Return [x, y] of the center of cell containing provided text 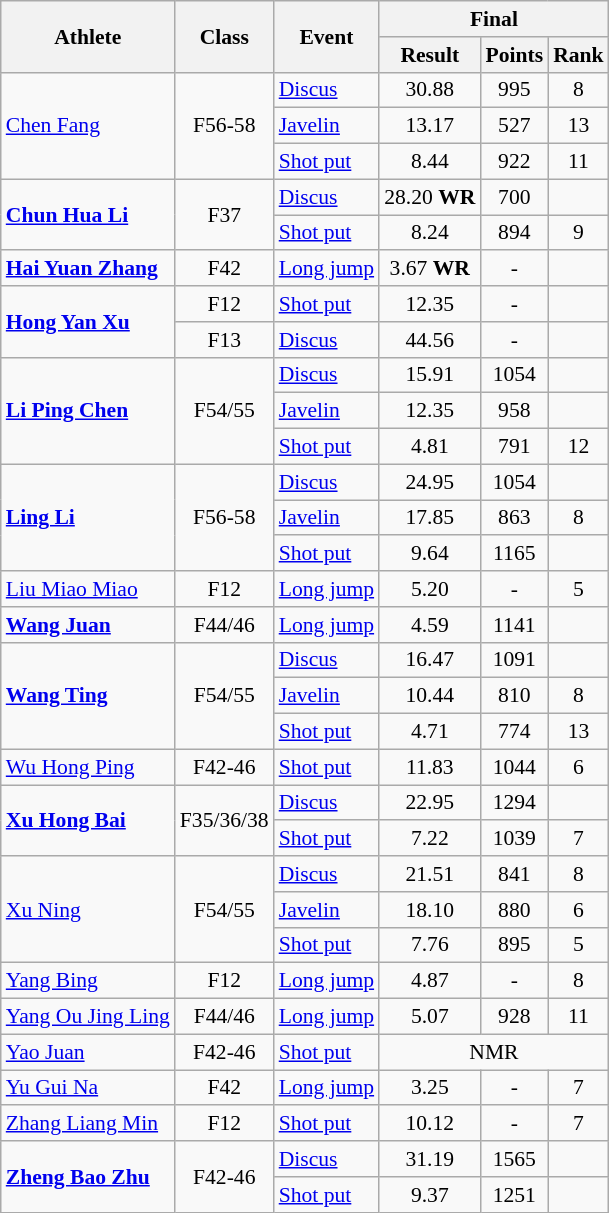
Xu Ning [88, 910]
4.59 [430, 625]
Yao Juan [88, 1052]
863 [514, 518]
F35/36/38 [224, 820]
10.12 [430, 1124]
527 [514, 126]
8.24 [430, 233]
3.25 [430, 1088]
Wang Juan [88, 625]
1251 [514, 1195]
774 [514, 732]
7.22 [430, 839]
7.76 [430, 945]
Chen Fang [88, 126]
30.88 [430, 90]
1294 [514, 803]
24.95 [430, 482]
Zhang Liang Min [88, 1124]
NMR [494, 1052]
995 [514, 90]
Li Ping Chen [88, 410]
4.81 [430, 447]
28.20 WR [430, 197]
12 [578, 447]
F13 [224, 340]
21.51 [430, 874]
Zheng Bao Zhu [88, 1176]
Athlete [88, 36]
Wu Hong Ping [88, 767]
Yu Gui Na [88, 1088]
1165 [514, 554]
894 [514, 233]
1039 [514, 839]
44.56 [430, 340]
895 [514, 945]
15.91 [430, 375]
9.64 [430, 554]
9 [578, 233]
Hai Yuan Zhang [88, 269]
880 [514, 910]
8.44 [430, 162]
Class [224, 36]
841 [514, 874]
16.47 [430, 660]
Yang Bing [88, 981]
31.19 [430, 1159]
1141 [514, 625]
Final [494, 19]
928 [514, 1017]
700 [514, 197]
18.10 [430, 910]
1044 [514, 767]
Rank [578, 55]
5.20 [430, 589]
Liu Miao Miao [88, 589]
Yang Ou Jing Ling [88, 1017]
11.83 [430, 767]
Points [514, 55]
922 [514, 162]
3.67 WR [430, 269]
F37 [224, 214]
958 [514, 411]
17.85 [430, 518]
Event [326, 36]
Xu Hong Bai [88, 820]
Ling Li [88, 518]
10.44 [430, 696]
22.95 [430, 803]
Hong Yan Xu [88, 322]
791 [514, 447]
Chun Hua Li [88, 214]
Result [430, 55]
1091 [514, 660]
4.71 [430, 732]
13.17 [430, 126]
810 [514, 696]
9.37 [430, 1195]
5.07 [430, 1017]
4.87 [430, 981]
1565 [514, 1159]
Wang Ting [88, 696]
